Find where the given text appears and provide that cell's center as (X, Y) coordinate. 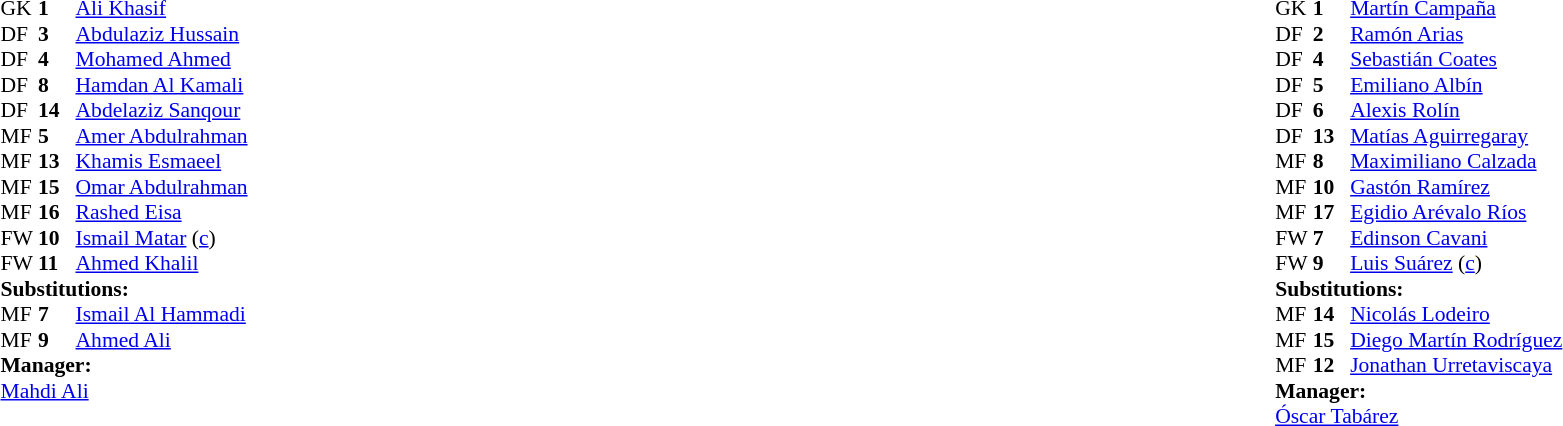
Amer Abdulrahman (162, 136)
Abdulaziz Hussain (162, 34)
Edinson Cavani (1456, 238)
Ramón Arias (1456, 34)
3 (57, 34)
Omar Abdulrahman (162, 187)
Matías Aguirregaray (1456, 136)
Ahmed Ali (162, 340)
Khamis Esmaeel (162, 161)
17 (1332, 213)
Mohamed Ahmed (162, 59)
Egidio Arévalo Ríos (1456, 213)
12 (1332, 365)
Gastón Ramírez (1456, 187)
Sebastián Coates (1456, 59)
Ahmed Khalil (162, 263)
Diego Martín Rodríguez (1456, 340)
2 (1332, 34)
16 (57, 213)
Abdelaziz Sanqour (162, 111)
Nicolás Lodeiro (1456, 315)
Ismail Al Hammadi (162, 315)
Luis Suárez (c) (1456, 263)
Maximiliano Calzada (1456, 161)
Jonathan Urretaviscaya (1456, 365)
Rashed Eisa (162, 213)
Mahdi Ali (124, 391)
6 (1332, 111)
Ismail Matar (c) (162, 238)
Hamdan Al Kamali (162, 85)
Alexis Rolín (1456, 111)
11 (57, 263)
Emiliano Albín (1456, 85)
